Pinpoint the cell where the given text exists, returning its (x, y) midpoint coordinate. 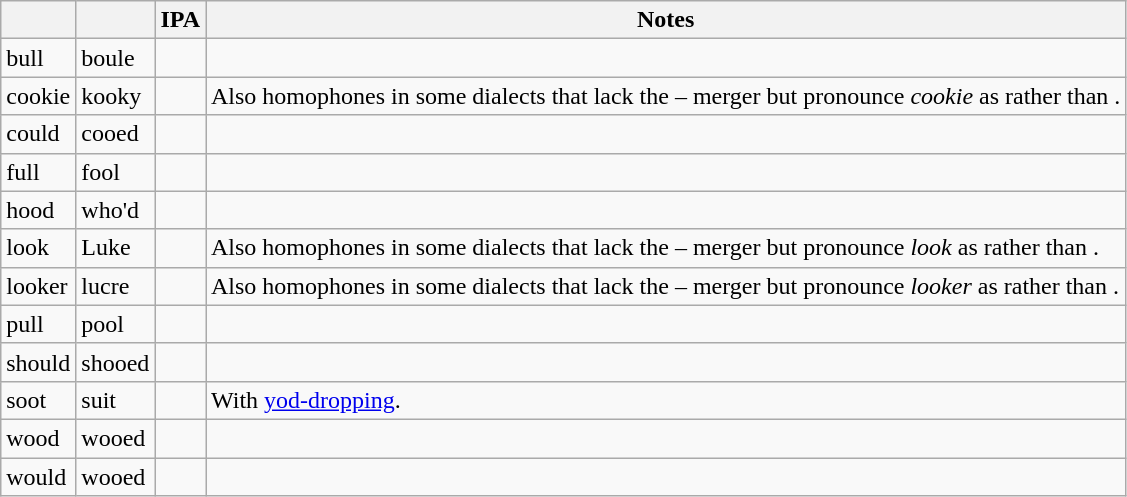
With yod-dropping. (666, 400)
cookie (38, 96)
Luke (116, 248)
fool (116, 172)
wood (38, 438)
pool (116, 324)
who'd (116, 210)
full (38, 172)
cooed (116, 134)
boule (116, 58)
Also homophones in some dialects that lack the – merger but pronounce look as rather than . (666, 248)
bull (38, 58)
kooky (116, 96)
hood (38, 210)
Notes (666, 20)
soot (38, 400)
IPA (180, 20)
would (38, 477)
suit (116, 400)
could (38, 134)
Also homophones in some dialects that lack the – merger but pronounce looker as rather than . (666, 286)
Also homophones in some dialects that lack the – merger but pronounce cookie as rather than . (666, 96)
look (38, 248)
pull (38, 324)
looker (38, 286)
shooed (116, 362)
lucre (116, 286)
should (38, 362)
